For the text-containing cell, return its midpoint in (X, Y) coordinate format. 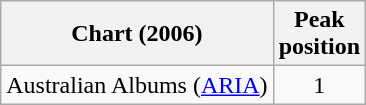
Chart (2006) (137, 34)
Peakposition (319, 34)
1 (319, 85)
Australian Albums (ARIA) (137, 85)
